Search for the cell housing the specified text and yield its (X, Y) center coordinate. 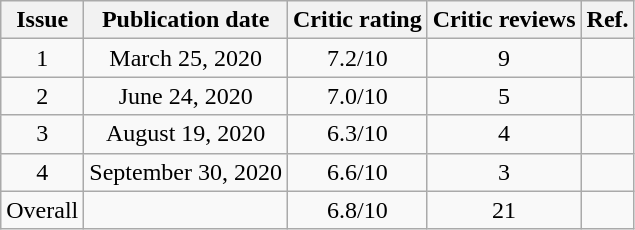
Ref. (608, 20)
6.8/10 (357, 210)
9 (504, 58)
Critic rating (357, 20)
Overall (42, 210)
March 25, 2020 (186, 58)
5 (504, 96)
June 24, 2020 (186, 96)
6.3/10 (357, 134)
Publication date (186, 20)
6.6/10 (357, 172)
September 30, 2020 (186, 172)
Issue (42, 20)
7.2/10 (357, 58)
1 (42, 58)
21 (504, 210)
7.0/10 (357, 96)
August 19, 2020 (186, 134)
2 (42, 96)
Critic reviews (504, 20)
